Pinpoint the cell where the given text exists, returning its (x, y) midpoint coordinate. 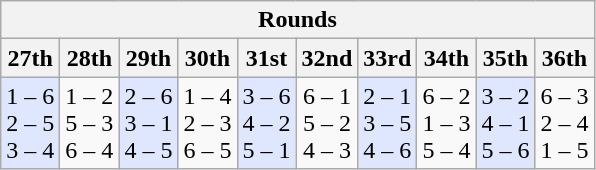
6 – 15 – 24 – 3 (327, 123)
1 – 25 – 36 – 4 (90, 123)
6 – 32 – 41 – 5 (564, 123)
31st (266, 58)
3 – 24 – 15 – 6 (506, 123)
35th (506, 58)
34th (446, 58)
30th (208, 58)
2 – 63 – 14 – 5 (148, 123)
Rounds (298, 20)
1 – 62 – 53 – 4 (30, 123)
6 – 21 – 35 – 4 (446, 123)
28th (90, 58)
32nd (327, 58)
1 – 42 – 36 – 5 (208, 123)
36th (564, 58)
29th (148, 58)
3 – 64 – 25 – 1 (266, 123)
2 – 13 – 54 – 6 (388, 123)
33rd (388, 58)
27th (30, 58)
